Provide the [x, y] coordinate of the cell's center where the given text is located.  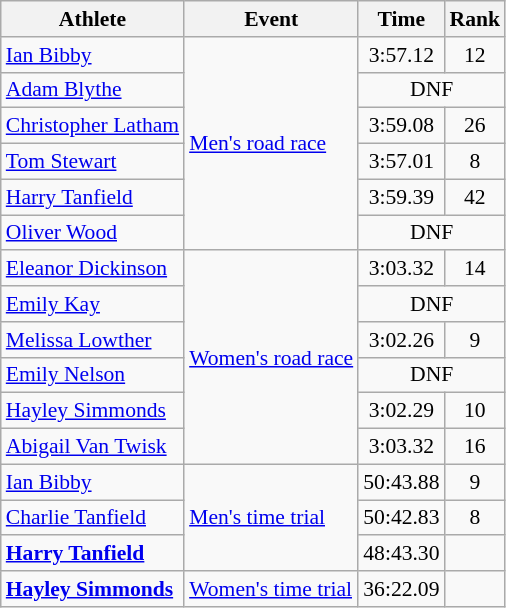
48:43.30 [401, 554]
Christopher Latham [92, 126]
Men's road race [271, 144]
26 [476, 126]
Women's time trial [271, 589]
Rank [476, 19]
Tom Stewart [92, 162]
Charlie Tanfield [92, 518]
Women's road race [271, 358]
Oliver Wood [92, 233]
Eleanor Dickinson [92, 269]
Melissa Lowther [92, 340]
Adam Blythe [92, 90]
3:57.12 [401, 55]
50:43.88 [401, 482]
Emily Nelson [92, 375]
36:22.09 [401, 589]
16 [476, 447]
3:57.01 [401, 162]
50:42.83 [401, 518]
3:02.26 [401, 340]
Men's time trial [271, 518]
3:59.08 [401, 126]
3:02.29 [401, 411]
10 [476, 411]
14 [476, 269]
Abigail Van Twisk [92, 447]
42 [476, 197]
3:59.39 [401, 197]
12 [476, 55]
Athlete [92, 19]
Emily Kay [92, 304]
Event [271, 19]
Time [401, 19]
